Extract the (X, Y) coordinate from the center of the cell holding the provided text.  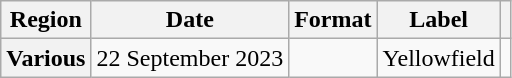
Various (46, 58)
Format (333, 20)
22 September 2023 (190, 58)
Region (46, 20)
Date (190, 20)
Label (438, 20)
Yellowfield (438, 58)
